Provide the [x, y] coordinate of the cell's center where the given text is located.  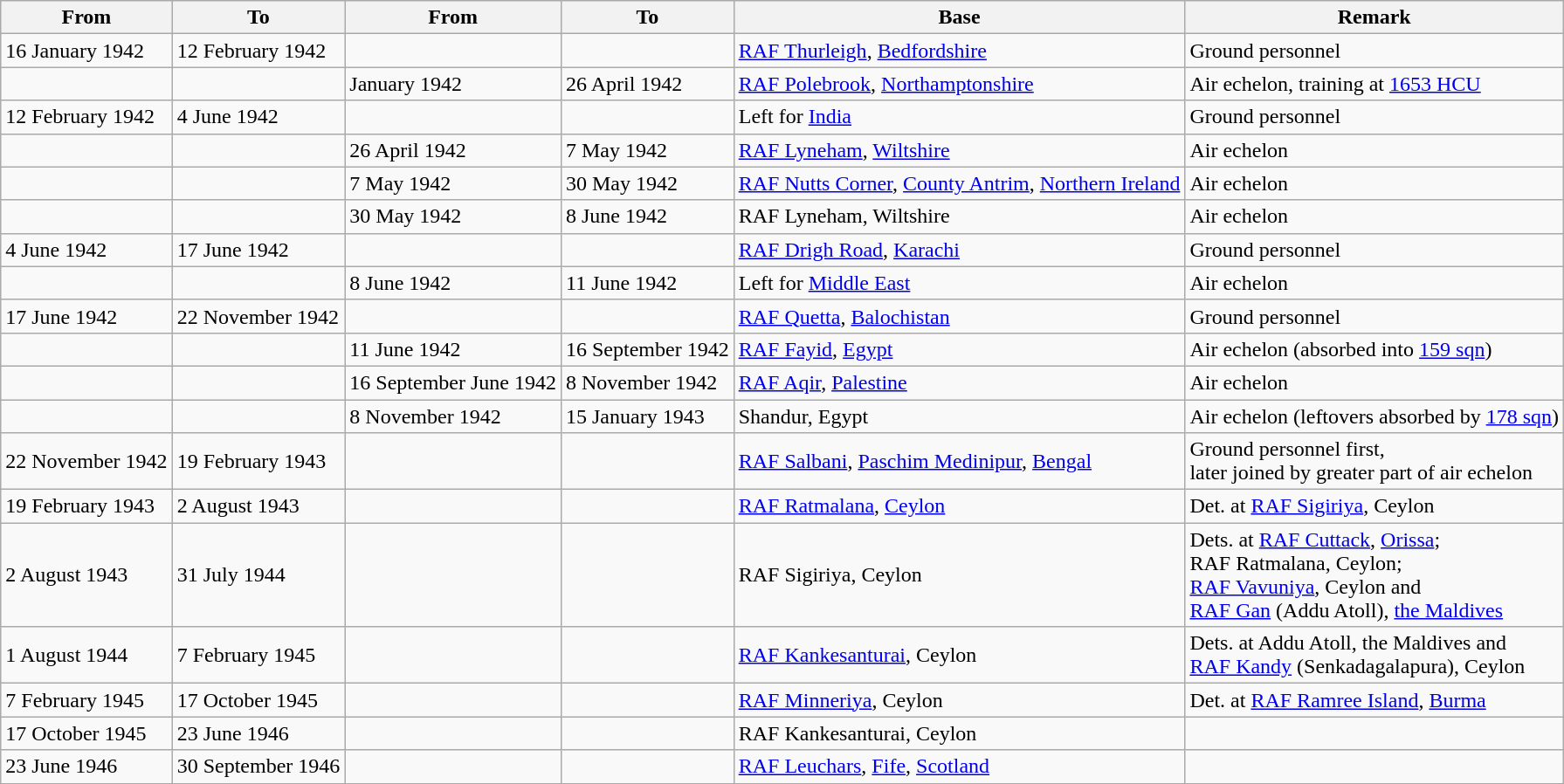
RAF Aqir, Palestine [959, 382]
16 January 1942 [86, 51]
Det. at RAF Ramree Island, Burma [1375, 700]
Air echelon (absorbed into 159 sqn) [1375, 349]
15 January 1943 [647, 416]
16 September June 1942 [453, 382]
Ground personnel first,later joined by greater part of air echelon [1375, 461]
Dets. at RAF Cuttack, Orissa;RAF Ratmalana, Ceylon;RAF Vavuniya, Ceylon andRAF Gan (Addu Atoll), the Maldives [1375, 574]
1 August 1944 [86, 655]
RAF Thurleigh, Bedfordshire [959, 51]
RAF Minneriya, Ceylon [959, 700]
RAF Polebrook, Northamptonshire [959, 84]
RAF Nutts Corner, County Antrim, Northern Ireland [959, 183]
Air echelon (leftovers absorbed by 178 sqn) [1375, 416]
RAF Quetta, Balochistan [959, 316]
RAF Fayid, Egypt [959, 349]
RAF Leuchars, Fife, Scotland [959, 767]
RAF Sigiriya, Ceylon [959, 574]
30 September 1946 [258, 767]
Base [959, 17]
Det. at RAF Sigiriya, Ceylon [1375, 506]
RAF Ratmalana, Ceylon [959, 506]
Remark [1375, 17]
RAF Salbani, Paschim Medinipur, Bengal [959, 461]
16 September 1942 [647, 349]
Dets. at Addu Atoll, the Maldives andRAF Kandy (Senkadagalapura), Ceylon [1375, 655]
Left for Middle East [959, 283]
31 July 1944 [258, 574]
January 1942 [453, 84]
Shandur, Egypt [959, 416]
Left for India [959, 117]
RAF Drigh Road, Karachi [959, 250]
Air echelon, training at 1653 HCU [1375, 84]
